Identify which cell holds the provided text, then report its (X, Y) central coordinate. 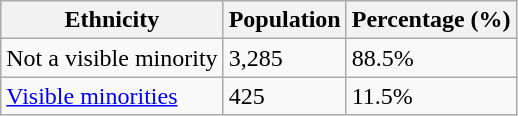
Percentage (%) (431, 20)
3,285 (284, 58)
Population (284, 20)
425 (284, 96)
Visible minorities (112, 96)
11.5% (431, 96)
Not a visible minority (112, 58)
Ethnicity (112, 20)
88.5% (431, 58)
